From the cell containing the given text, extract its center point as [x, y] coordinate. 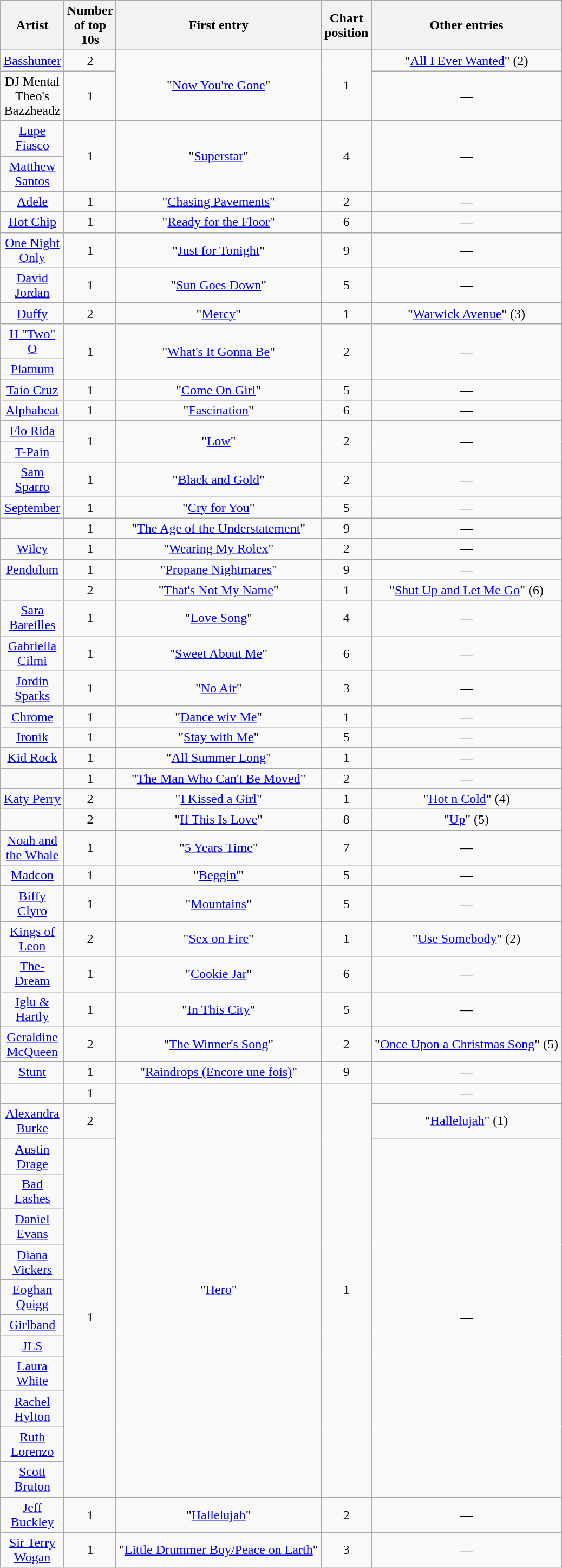
"Warwick Avenue" (3) [467, 313]
Number of top 10s [90, 25]
"Hot n Cold" (4) [467, 799]
"Mercy" [219, 313]
"No Air" [219, 688]
Noah and the Whale [32, 847]
Kings of Leon [32, 938]
DJ Mental Theo's Bazzheadz [32, 96]
Daniel Evans [32, 1227]
Sam Sparro [32, 480]
"Sun Goes Down" [219, 285]
"Beggin'" [219, 876]
Alexandra Burke [32, 1120]
"The Age of the Understatement" [219, 528]
Austin Drage [32, 1156]
"Use Somebody" (2) [467, 938]
"Sweet About Me" [219, 653]
"Hero" [219, 1290]
Flo Rida [32, 431]
One Night Only [32, 250]
"Chasing Pavements" [219, 202]
"The Man Who Can't Be Moved" [219, 779]
The-Dream [32, 974]
Laura White [32, 1374]
Pendulum [32, 569]
"Cry for You" [219, 508]
Alphabeat [32, 411]
"Hallelujah" (1) [467, 1120]
Chart position [347, 25]
Jordin Sparks [32, 688]
"Cookie Jar" [219, 974]
Ruth Lorenzo [32, 1444]
Kid Rock [32, 757]
"Come On Girl" [219, 390]
Ironik [32, 737]
Girlband [32, 1325]
Madcon [32, 876]
"In This City" [219, 1009]
Jeff Buckley [32, 1515]
"Superstar" [219, 156]
Other entries [467, 25]
"Black and Gold" [219, 480]
JLS [32, 1346]
8 [347, 820]
Lupe Fiasco [32, 139]
"5 Years Time" [219, 847]
Wiley [32, 549]
"If This Is Love" [219, 820]
September [32, 508]
Stunt [32, 1072]
Scott Bruton [32, 1479]
T-Pain [32, 452]
Gabriella Cilmi [32, 653]
Bad Lashes [32, 1191]
"That's Not My Name" [219, 590]
"Stay with Me" [219, 737]
"Raindrops (Encore une fois)" [219, 1072]
"All I Ever Wanted" (2) [467, 61]
Eoghan Quigg [32, 1297]
"The Winner's Song" [219, 1045]
Rachel Hylton [32, 1409]
Biffy Clyro [32, 904]
"Propane Nightmares" [219, 569]
"Shut Up and Let Me Go" (6) [467, 590]
"Fascination" [219, 411]
"Low" [219, 442]
H "Two" O [32, 341]
Matthew Santos [32, 173]
"All Summer Long" [219, 757]
"I Kissed a Girl" [219, 799]
David Jordan [32, 285]
"Hallelujah" [219, 1515]
Geraldine McQueen [32, 1045]
Iglu & Hartly [32, 1009]
"Wearing My Rolex" [219, 549]
Platnum [32, 369]
Katy Perry [32, 799]
"Sex on Fire" [219, 938]
"Love Song" [219, 618]
Diana Vickers [32, 1261]
Adele [32, 202]
"Ready for the Floor" [219, 222]
Artist [32, 25]
Chrome [32, 716]
Sir Terry Wogan [32, 1550]
Taio Cruz [32, 390]
"Once Upon a Christmas Song" (5) [467, 1045]
First entry [219, 25]
"What's It Gonna Be" [219, 351]
7 [347, 847]
Sara Bareilles [32, 618]
Hot Chip [32, 222]
"Mountains" [219, 904]
"Now You're Gone" [219, 86]
"Little Drummer Boy/Peace on Earth" [219, 1550]
"Just for Tonight" [219, 250]
"Up" (5) [467, 820]
"Dance wiv Me" [219, 716]
Basshunter [32, 61]
Duffy [32, 313]
